Capture the cell that displays the provided text and extract its [X, Y] central coordinate. 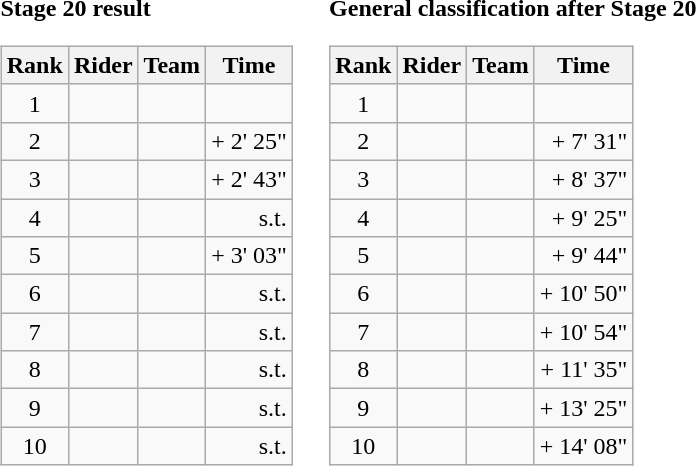
+ 10' 54" [584, 332]
+ 9' 44" [584, 256]
+ 10' 50" [584, 294]
+ 13' 25" [584, 408]
+ 7' 31" [584, 141]
+ 2' 25" [250, 141]
+ 9' 25" [584, 217]
+ 2' 43" [250, 179]
+ 11' 35" [584, 370]
+ 8' 37" [584, 179]
+ 3' 03" [250, 256]
+ 14' 08" [584, 446]
